For the text-containing cell, return its midpoint in [x, y] coordinate format. 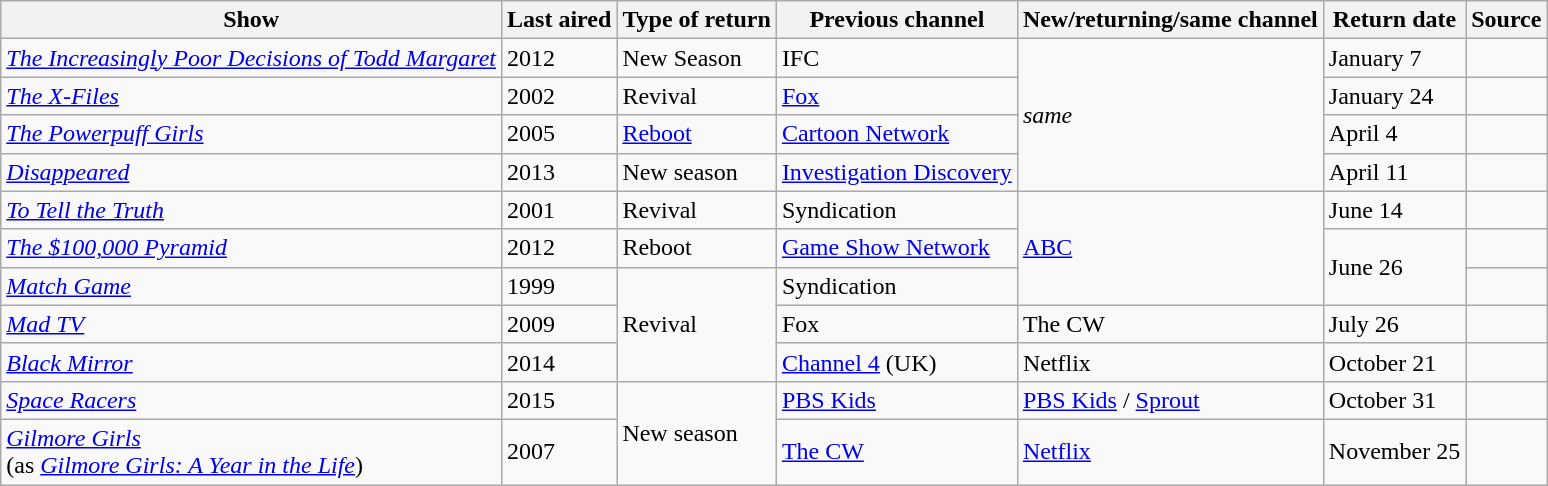
June 26 [1394, 267]
Cartoon Network [896, 134]
Last aired [560, 20]
April 11 [1394, 172]
Match Game [252, 286]
October 21 [1394, 362]
2009 [560, 324]
Previous channel [896, 20]
Return date [1394, 20]
November 25 [1394, 452]
ABC [1170, 248]
New/returning/same channel [1170, 20]
1999 [560, 286]
New Season [696, 58]
2013 [560, 172]
Black Mirror [252, 362]
Source [1506, 20]
2014 [560, 362]
October 31 [1394, 400]
The X-Files [252, 96]
2002 [560, 96]
IFC [896, 58]
Show [252, 20]
The $100,000 Pyramid [252, 248]
January 7 [1394, 58]
PBS Kids / Sprout [1170, 400]
2001 [560, 210]
Space Racers [252, 400]
The Powerpuff Girls [252, 134]
Type of return [696, 20]
2015 [560, 400]
2007 [560, 452]
July 26 [1394, 324]
Mad TV [252, 324]
same [1170, 115]
PBS Kids [896, 400]
Investigation Discovery [896, 172]
The Increasingly Poor Decisions of Todd Margaret [252, 58]
April 4 [1394, 134]
January 24 [1394, 96]
Channel 4 (UK) [896, 362]
2005 [560, 134]
Disappeared [252, 172]
Gilmore Girls(as Gilmore Girls: A Year in the Life) [252, 452]
June 14 [1394, 210]
To Tell the Truth [252, 210]
Game Show Network [896, 248]
